Provide the [x, y] coordinate of the cell's center where the given text is located.  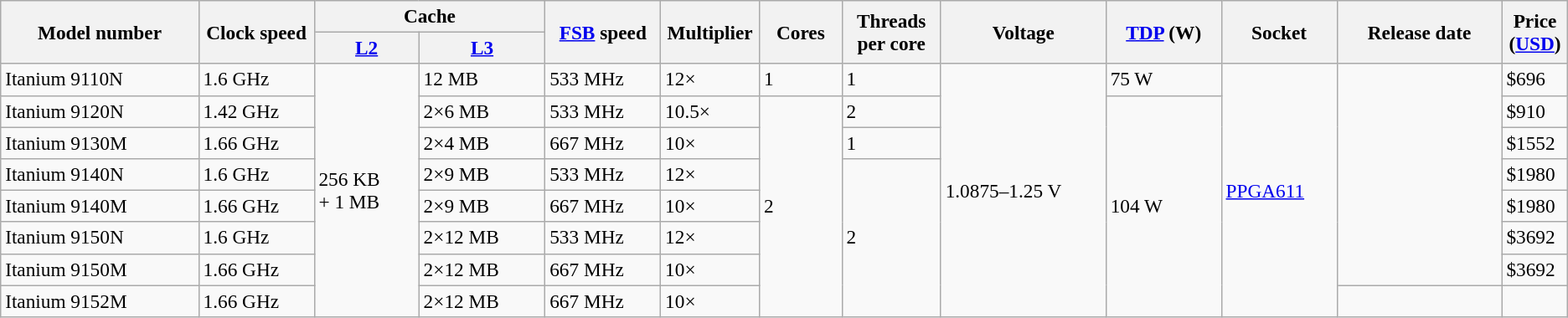
256 KB + 1 MB [367, 190]
2×6 MB [482, 111]
1.0875–1.25 V [1024, 190]
Cache [430, 16]
75 W [1163, 79]
12 MB [482, 79]
PPGA611 [1279, 190]
Price (USD) [1534, 32]
2×4 MB [482, 142]
Socket [1279, 32]
1.42 GHz [256, 111]
Itanium 9130M [100, 142]
Threadsper core [891, 32]
Itanium 9140N [100, 174]
104 W [1163, 206]
L2 [367, 48]
Itanium 9150M [100, 269]
Itanium 9140M [100, 206]
$1552 [1534, 142]
FSB speed [603, 32]
Itanium 9152M [100, 300]
Clock speed [256, 32]
Release date [1419, 32]
Cores [801, 32]
Model number [100, 32]
Itanium 9120N [100, 111]
TDP (W) [1163, 32]
$696 [1534, 79]
L3 [482, 48]
Voltage [1024, 32]
Multiplier [710, 32]
Itanium 9150N [100, 238]
Itanium 9110N [100, 79]
10.5× [710, 111]
$910 [1534, 111]
